Return the (X, Y) coordinate for the center point of the cell that contains the specified text.  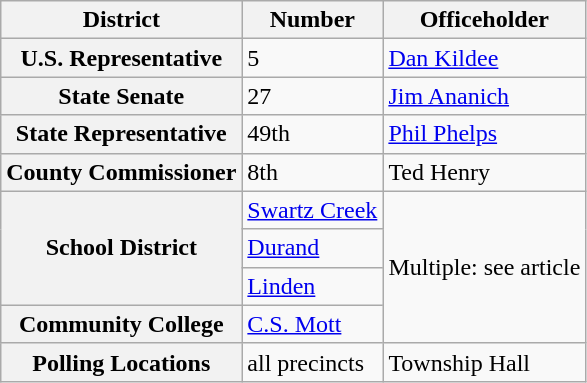
Polling Locations (122, 362)
Jim Ananich (484, 96)
Linden (312, 286)
Dan Kildee (484, 58)
Ted Henry (484, 172)
27 (312, 96)
Officeholder (484, 20)
49th (312, 134)
U.S. Representative (122, 58)
District (122, 20)
County Commissioner (122, 172)
State Representative (122, 134)
Multiple: see article (484, 267)
Phil Phelps (484, 134)
State Senate (122, 96)
5 (312, 58)
Community College (122, 324)
C.S. Mott (312, 324)
Durand (312, 248)
all precincts (312, 362)
Swartz Creek (312, 210)
School District (122, 248)
8th (312, 172)
Township Hall (484, 362)
Number (312, 20)
